Return (X, Y) of the center of cell containing provided text 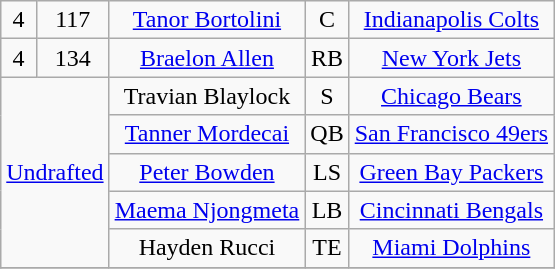
Peter Bowden (207, 172)
117 (72, 20)
S (327, 96)
Travian Blaylock (207, 96)
Tanor Bortolini (207, 20)
134 (72, 58)
Undrafted (55, 172)
RB (327, 58)
Braelon Allen (207, 58)
C (327, 20)
Green Bay Packers (451, 172)
Tanner Mordecai (207, 134)
LS (327, 172)
Indianapolis Colts (451, 20)
San Francisco 49ers (451, 134)
Cincinnati Bengals (451, 210)
TE (327, 248)
Hayden Rucci (207, 248)
QB (327, 134)
New York Jets (451, 58)
Chicago Bears (451, 96)
Miami Dolphins (451, 248)
Maema Njongmeta (207, 210)
LB (327, 210)
